From the cell containing the given text, extract its center point as [x, y] coordinate. 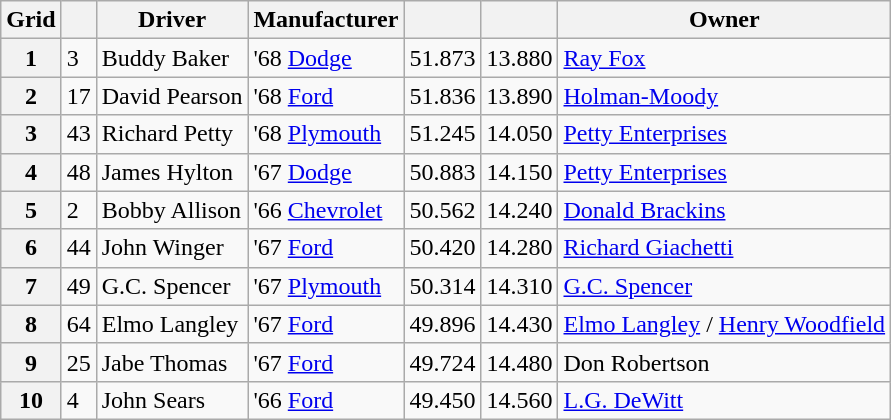
Driver [172, 20]
49 [78, 286]
Elmo Langley [172, 324]
14.560 [520, 400]
9 [31, 362]
'66 Chevrolet [326, 210]
Jabe Thomas [172, 362]
Holman-Moody [724, 96]
49.450 [442, 400]
'68 Ford [326, 96]
14.150 [520, 172]
David Pearson [172, 96]
14.480 [520, 362]
Elmo Langley / Henry Woodfield [724, 324]
51.873 [442, 58]
50.314 [442, 286]
13.880 [520, 58]
Richard Giachetti [724, 248]
1 [31, 58]
17 [78, 96]
Grid [31, 20]
L.G. DeWitt [724, 400]
14.430 [520, 324]
6 [31, 248]
49.724 [442, 362]
Buddy Baker [172, 58]
5 [31, 210]
Donald Brackins [724, 210]
10 [31, 400]
Richard Petty [172, 134]
Owner [724, 20]
'68 Plymouth [326, 134]
Manufacturer [326, 20]
8 [31, 324]
50.420 [442, 248]
'68 Dodge [326, 58]
14.280 [520, 248]
51.245 [442, 134]
44 [78, 248]
'67 Dodge [326, 172]
64 [78, 324]
51.836 [442, 96]
Ray Fox [724, 58]
James Hylton [172, 172]
49.896 [442, 324]
7 [31, 286]
50.883 [442, 172]
43 [78, 134]
48 [78, 172]
'67 Plymouth [326, 286]
14.050 [520, 134]
John Winger [172, 248]
13.890 [520, 96]
Bobby Allison [172, 210]
14.240 [520, 210]
'66 Ford [326, 400]
50.562 [442, 210]
Don Robertson [724, 362]
14.310 [520, 286]
John Sears [172, 400]
25 [78, 362]
